Return the [X, Y] coordinate for the center point of the cell that contains the specified text.  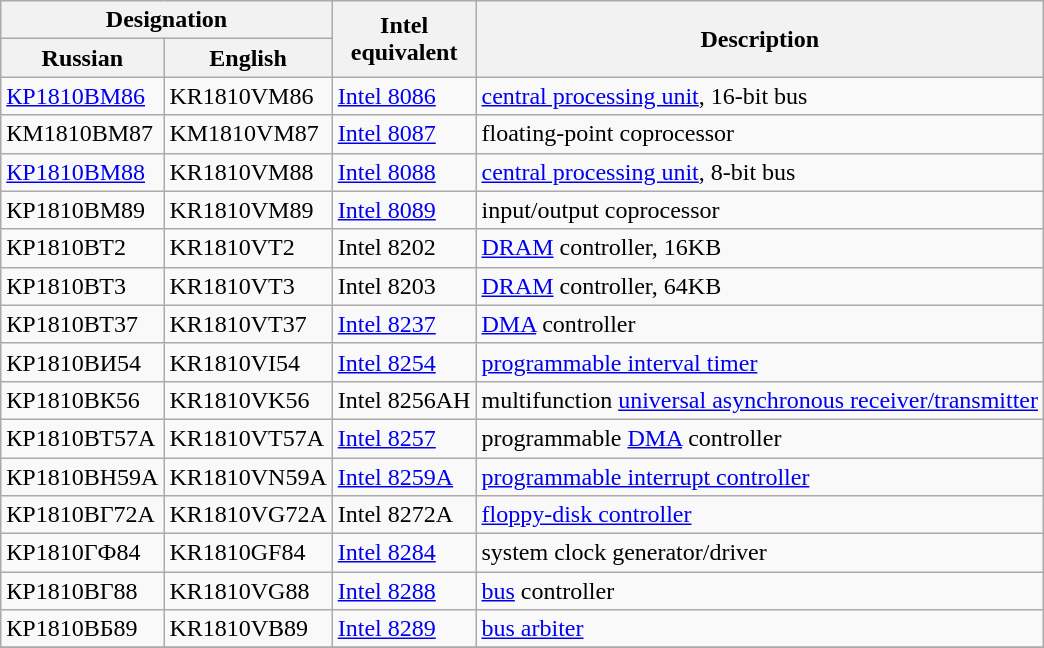
multifunction universal asynchronous receiver/transmitter [760, 400]
КР1810ВТ57А [82, 438]
КР1810ВГ88 [82, 591]
KR1810VG72A [248, 515]
Description [760, 39]
floppy-disk controller [760, 515]
Intel 8087 [404, 134]
KR1810VM89 [248, 210]
KM1810VM87 [248, 134]
DMA controller [760, 324]
Intel 8284 [404, 553]
programmable interrupt controller [760, 477]
Intel 8272A [404, 515]
КР1810ВБ89 [82, 629]
КР1810ВН59А [82, 477]
Intelequivalent [404, 39]
KR1810VT57A [248, 438]
Intel 8089 [404, 210]
floating-point coprocessor [760, 134]
KR1810VK56 [248, 400]
KR1810VG88 [248, 591]
Intel 8202 [404, 248]
Intel 8088 [404, 172]
KR1810VN59A [248, 477]
Intel 8288 [404, 591]
КМ1810ВМ87 [82, 134]
KR1810VM88 [248, 172]
Russian [82, 58]
programmable DMA controller [760, 438]
Intel 8257 [404, 438]
input/output coprocessor [760, 210]
КР1810ВИ54 [82, 362]
DRAM controller, 16KB [760, 248]
Intel 8203 [404, 286]
Intel 8254 [404, 362]
programmable interval timer [760, 362]
English [248, 58]
KR1810VI54 [248, 362]
KR1810VT2 [248, 248]
Intel 8259A [404, 477]
KR1810GF84 [248, 553]
КР1810ВТ37 [82, 324]
Designation [167, 20]
KR1810VB89 [248, 629]
КР1810ВМ86 [82, 96]
KR1810VT3 [248, 286]
central processing unit, 16-bit bus [760, 96]
bus controller [760, 591]
КР1810ВТ3 [82, 286]
КР1810ГФ84 [82, 553]
central processing unit, 8-bit bus [760, 172]
КР1810ВТ2 [82, 248]
Intel 8289 [404, 629]
КР1810ВК56 [82, 400]
Intel 8256AH [404, 400]
Intel 8237 [404, 324]
system clock generator/driver [760, 553]
KR1810VT37 [248, 324]
КР1810ВГ72А [82, 515]
Intel 8086 [404, 96]
DRAM controller, 64KB [760, 286]
КР1810ВМ88 [82, 172]
bus arbiter [760, 629]
KR1810VM86 [248, 96]
КР1810ВМ89 [82, 210]
